Return (X, Y) of the center of cell containing provided text 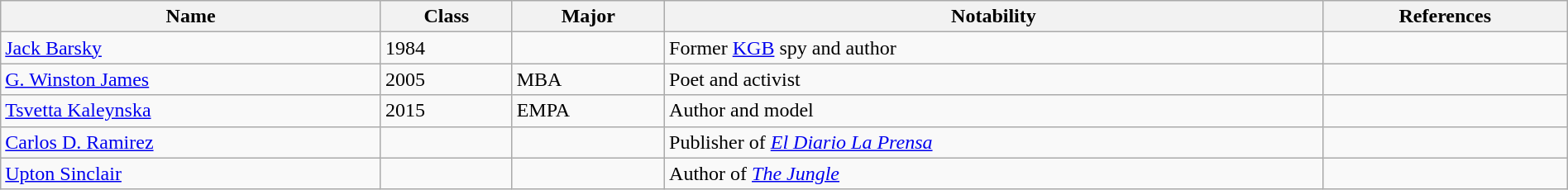
MBA (588, 79)
Name (191, 17)
G. Winston James (191, 79)
Upton Sinclair (191, 173)
Notability (994, 17)
2015 (447, 111)
1984 (447, 48)
Author of The Jungle (994, 173)
Carlos D. Ramirez (191, 142)
Major (588, 17)
Former KGB spy and author (994, 48)
Tsvetta Kaleynska (191, 111)
Class (447, 17)
2005 (447, 79)
Jack Barsky (191, 48)
EMPA (588, 111)
Publisher of El Diario La Prensa (994, 142)
Author and model (994, 111)
References (1445, 17)
Poet and activist (994, 79)
